Capture the cell that displays the provided text and extract its (x, y) central coordinate. 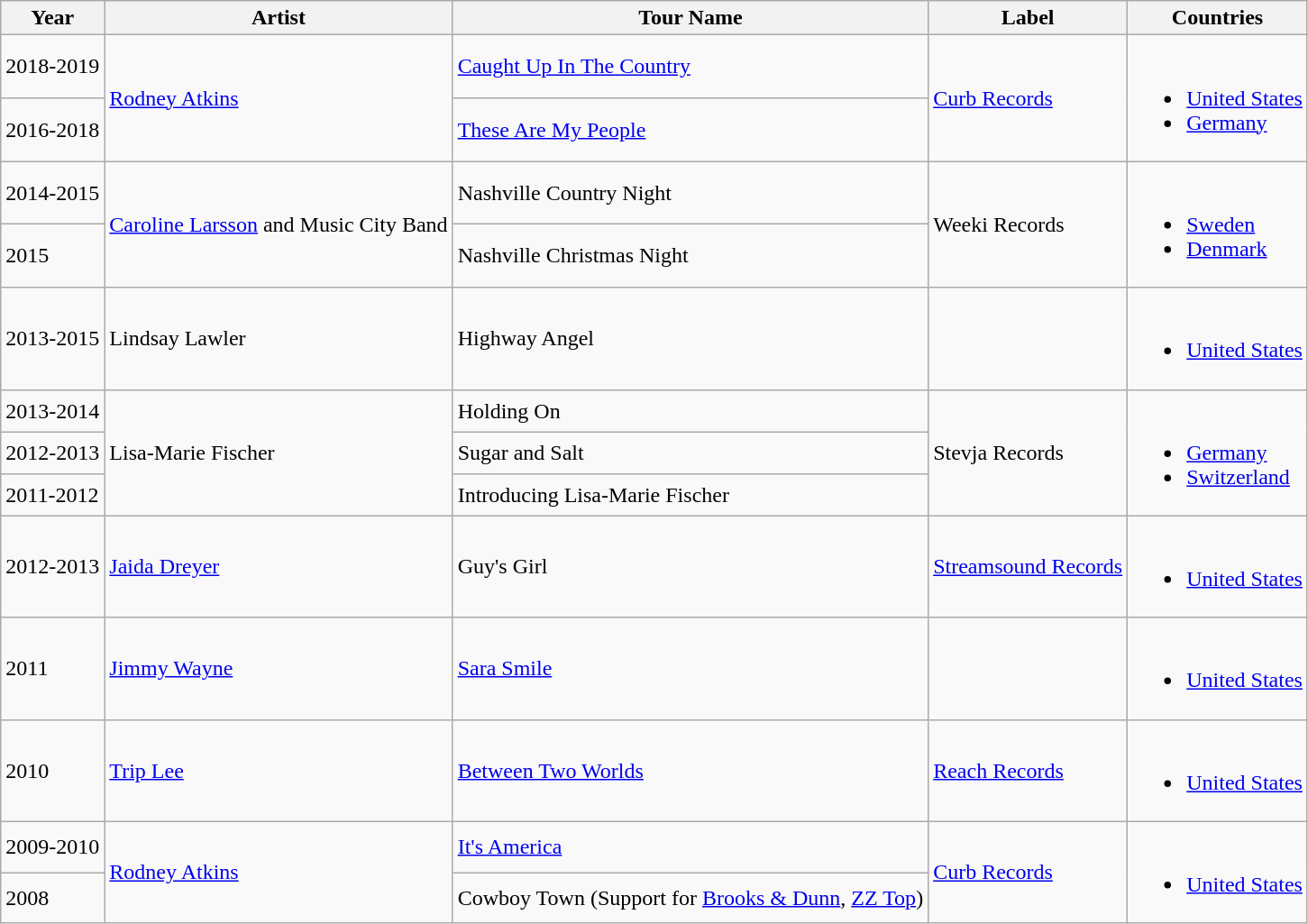
Nashville Country Night (691, 193)
Sara Smile (691, 669)
Artist (279, 18)
Jimmy Wayne (279, 669)
2008 (52, 898)
Year (52, 18)
Jaida Dreyer (279, 566)
United StatesGermany (1218, 98)
Weeki Records (1028, 224)
These Are My People (691, 130)
Stevja Records (1028, 453)
Introducing Lisa-Marie Fischer (691, 494)
2018-2019 (52, 67)
2013-2015 (52, 339)
Holding On (691, 411)
2016-2018 (52, 130)
2015 (52, 256)
SwedenDenmark (1218, 224)
Label (1028, 18)
Caught Up In The Country (691, 67)
2011 (52, 669)
Reach Records (1028, 770)
2009-2010 (52, 847)
Streamsound Records (1028, 566)
Lindsay Lawler (279, 339)
Between Two Worlds (691, 770)
2013-2014 (52, 411)
Lisa-Marie Fischer (279, 453)
Sugar and Salt (691, 453)
Countries (1218, 18)
2011-2012 (52, 494)
Trip Lee (279, 770)
2014-2015 (52, 193)
2010 (52, 770)
Highway Angel (691, 339)
Caroline Larsson and Music City Band (279, 224)
GermanySwitzerland (1218, 453)
It's America (691, 847)
Guy's Girl (691, 566)
Tour Name (691, 18)
Nashville Christmas Night (691, 256)
Cowboy Town (Support for Brooks & Dunn, ZZ Top) (691, 898)
